Find where the given text appears and provide that cell's center as (x, y) coordinate. 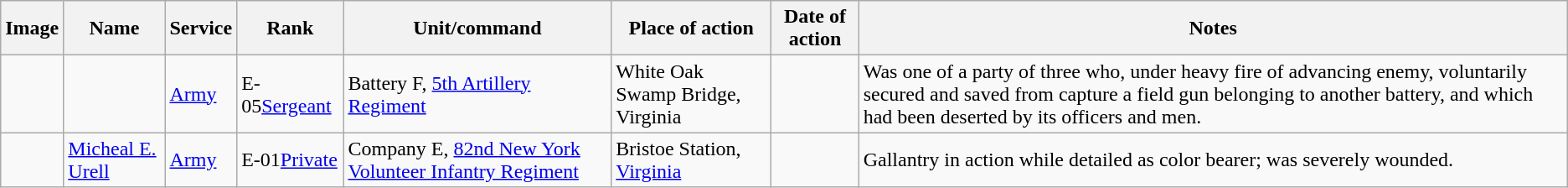
Company E, 82nd New York Volunteer Infantry Regiment (477, 159)
Bristoe Station, Virginia (692, 159)
Image (32, 29)
Micheal E. Urell (114, 159)
Unit/command (477, 29)
Rank (290, 29)
Service (201, 29)
Notes (1213, 29)
White Oak Swamp Bridge, Virginia (692, 94)
E-01Private (290, 159)
Name (114, 29)
Gallantry in action while detailed as color bearer; was severely wounded. (1213, 159)
Battery F, 5th Artillery Regiment (477, 94)
Date of action (815, 29)
E-05Sergeant (290, 94)
Place of action (692, 29)
